Return (x, y) of the center of cell containing provided text 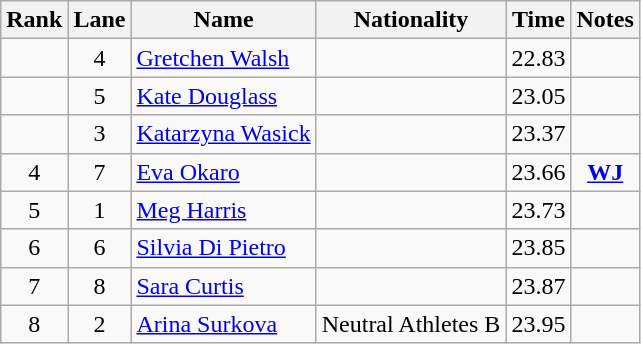
Silvia Di Pietro (224, 248)
2 (100, 324)
Lane (100, 20)
23.87 (538, 286)
1 (100, 210)
Katarzyna Wasick (224, 134)
23.37 (538, 134)
Gretchen Walsh (224, 58)
23.66 (538, 172)
Time (538, 20)
Notes (605, 20)
23.85 (538, 248)
Rank (34, 20)
22.83 (538, 58)
WJ (605, 172)
23.95 (538, 324)
Neutral Athletes B (411, 324)
23.05 (538, 96)
Name (224, 20)
3 (100, 134)
Nationality (411, 20)
Meg Harris (224, 210)
Eva Okaro (224, 172)
23.73 (538, 210)
Arina Surkova (224, 324)
Kate Douglass (224, 96)
Sara Curtis (224, 286)
